For the text-containing cell, return its midpoint in (X, Y) coordinate format. 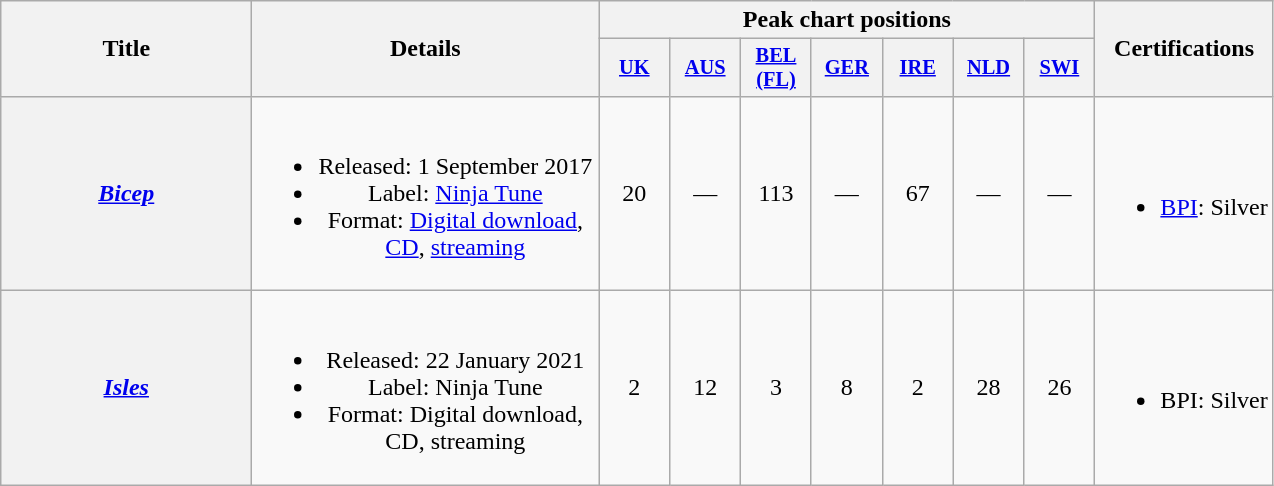
12 (706, 388)
BEL(FL) (776, 68)
20 (634, 193)
GER (846, 68)
IRE (918, 68)
28 (988, 388)
Details (426, 49)
NLD (988, 68)
26 (1060, 388)
Released: 22 January 2021Label: Ninja TuneFormat: Digital download, CD, streaming (426, 388)
3 (776, 388)
UK (634, 68)
113 (776, 193)
Released: 1 September 2017Label: Ninja TuneFormat: Digital download, CD, streaming (426, 193)
8 (846, 388)
Bicep (126, 193)
67 (918, 193)
Title (126, 49)
Peak chart positions (847, 20)
AUS (706, 68)
Certifications (1184, 49)
SWI (1060, 68)
Isles (126, 388)
